From the cell containing the given text, extract its center point as (X, Y) coordinate. 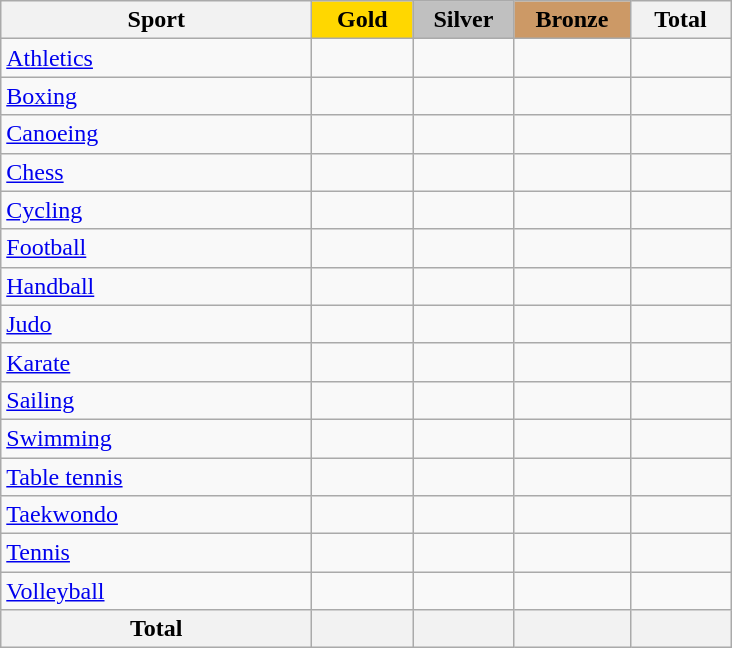
Silver (464, 20)
Canoeing (156, 134)
Sport (156, 20)
Gold (362, 20)
Karate (156, 362)
Tennis (156, 553)
Boxing (156, 96)
Volleyball (156, 591)
Table tennis (156, 477)
Football (156, 248)
Bronze (572, 20)
Sailing (156, 400)
Taekwondo (156, 515)
Swimming (156, 438)
Cycling (156, 210)
Judo (156, 324)
Chess (156, 172)
Handball (156, 286)
Athletics (156, 58)
